Find where the given text appears and provide that cell's center as (x, y) coordinate. 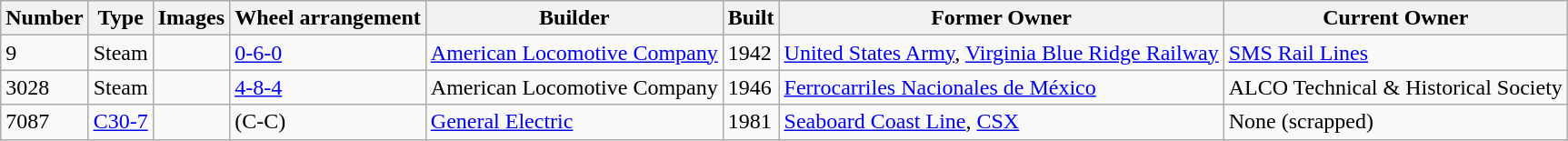
3028 (45, 87)
Current Owner (1395, 18)
Seaboard Coast Line, CSX (1002, 122)
9 (45, 53)
7087 (45, 122)
Number (45, 18)
Wheel arrangement (328, 18)
United States Army, Virginia Blue Ridge Railway (1002, 53)
(C-C) (328, 122)
1981 (751, 122)
ALCO Technical & Historical Society (1395, 87)
None (scrapped) (1395, 122)
C30-7 (120, 122)
Type (120, 18)
Built (751, 18)
Former Owner (1002, 18)
SMS Rail Lines (1395, 53)
Builder (574, 18)
1946 (751, 87)
Images (191, 18)
0-6-0 (328, 53)
Ferrocarriles Nacionales de México (1002, 87)
4-8-4 (328, 87)
1942 (751, 53)
General Electric (574, 122)
